Pinpoint the cell where the given text exists, returning its [X, Y] midpoint coordinate. 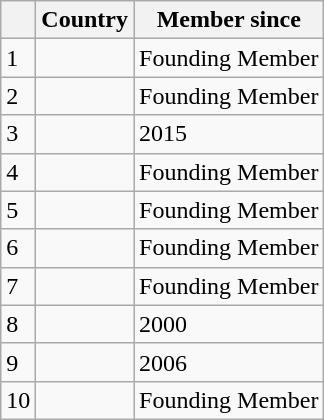
3 [18, 134]
2000 [229, 324]
6 [18, 248]
2006 [229, 362]
5 [18, 210]
9 [18, 362]
2015 [229, 134]
10 [18, 400]
2 [18, 96]
8 [18, 324]
Country [85, 20]
Member since [229, 20]
1 [18, 58]
4 [18, 172]
7 [18, 286]
